Locate the cell with the specified text and output its (X, Y) center coordinate. 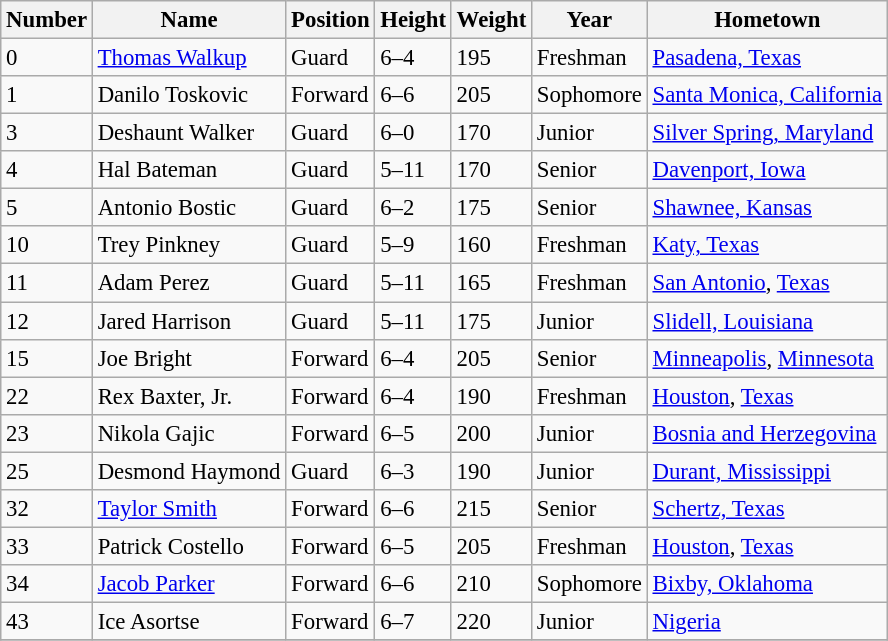
Nikola Gajic (188, 433)
Santa Monica, California (767, 95)
Nigeria (767, 621)
Position (330, 20)
12 (47, 321)
0 (47, 58)
Durant, Mississippi (767, 471)
4 (47, 170)
15 (47, 358)
San Antonio, Texas (767, 283)
33 (47, 546)
Height (413, 20)
Schertz, Texas (767, 509)
Patrick Costello (188, 546)
Trey Pinkney (188, 245)
Hal Bateman (188, 170)
34 (47, 584)
11 (47, 283)
Antonio Bostic (188, 208)
43 (47, 621)
Number (47, 20)
6–0 (413, 133)
Danilo Toskovic (188, 95)
Minneapolis, Minnesota (767, 358)
Jared Harrison (188, 321)
220 (491, 621)
Adam Perez (188, 283)
6–2 (413, 208)
195 (491, 58)
Bosnia and Herzegovina (767, 433)
Shawnee, Kansas (767, 208)
165 (491, 283)
25 (47, 471)
Jacob Parker (188, 584)
5–9 (413, 245)
215 (491, 509)
210 (491, 584)
Bixby, Oklahoma (767, 584)
Davenport, Iowa (767, 170)
32 (47, 509)
Desmond Haymond (188, 471)
Thomas Walkup (188, 58)
6–7 (413, 621)
1 (47, 95)
10 (47, 245)
23 (47, 433)
Taylor Smith (188, 509)
Year (590, 20)
200 (491, 433)
Katy, Texas (767, 245)
Slidell, Louisiana (767, 321)
Silver Spring, Maryland (767, 133)
Rex Baxter, Jr. (188, 396)
22 (47, 396)
Ice Asortse (188, 621)
160 (491, 245)
5 (47, 208)
6–3 (413, 471)
Joe Bright (188, 358)
Deshaunt Walker (188, 133)
Weight (491, 20)
Name (188, 20)
3 (47, 133)
Hometown (767, 20)
Pasadena, Texas (767, 58)
